Identify which cell holds the provided text, then report its (X, Y) central coordinate. 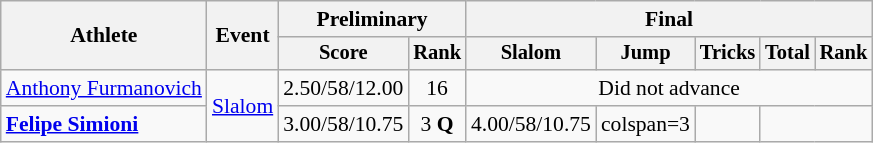
Event (242, 36)
Total (788, 54)
16 (437, 88)
Tricks (728, 54)
Preliminary (372, 19)
Did not advance (669, 88)
colspan=3 (646, 124)
Felipe Simioni (104, 124)
4.00/58/10.75 (531, 124)
2.50/58/12.00 (343, 88)
Athlete (104, 36)
Score (343, 54)
Anthony Furmanovich (104, 88)
3 Q (437, 124)
Jump (646, 54)
Final (669, 19)
3.00/58/10.75 (343, 124)
